From the cell containing the given text, extract its center point as [X, Y] coordinate. 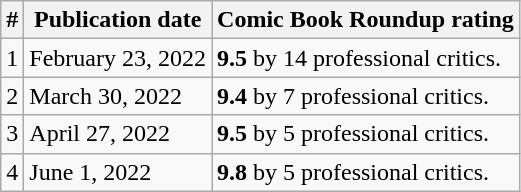
Publication date [118, 20]
Comic Book Roundup rating [366, 20]
4 [12, 172]
February 23, 2022 [118, 58]
9.8 by 5 professional critics. [366, 172]
# [12, 20]
9.5 by 5 professional critics. [366, 134]
3 [12, 134]
9.5 by 14 professional critics. [366, 58]
1 [12, 58]
9.4 by 7 professional critics. [366, 96]
March 30, 2022 [118, 96]
April 27, 2022 [118, 134]
June 1, 2022 [118, 172]
2 [12, 96]
